Output the [X, Y] coordinate of the center of the cell containing the given text.  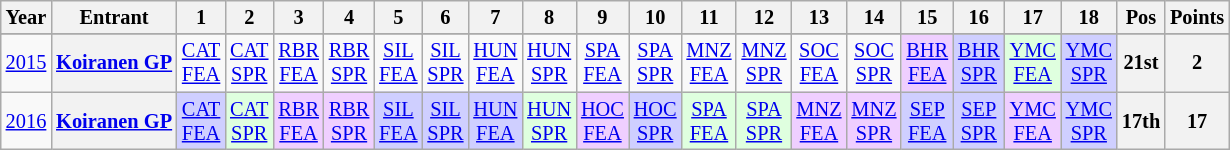
SOCFEA [818, 63]
7 [495, 17]
3 [298, 17]
9 [602, 17]
Points [1197, 17]
2015 [26, 63]
13 [818, 17]
HOCSPR [656, 121]
Year [26, 17]
16 [979, 17]
11 [708, 17]
SOCSPR [874, 63]
BHRFEA [927, 63]
SEPSPR [979, 121]
18 [1089, 17]
17th [1141, 121]
Pos [1141, 17]
5 [398, 17]
SEPFEA [927, 121]
21st [1141, 63]
4 [349, 17]
HOCFEA [602, 121]
15 [927, 17]
14 [874, 17]
10 [656, 17]
12 [764, 17]
Entrant [114, 17]
2016 [26, 121]
8 [549, 17]
BHRSPR [979, 63]
1 [201, 17]
6 [445, 17]
